Search for the cell housing the specified text and yield its (X, Y) center coordinate. 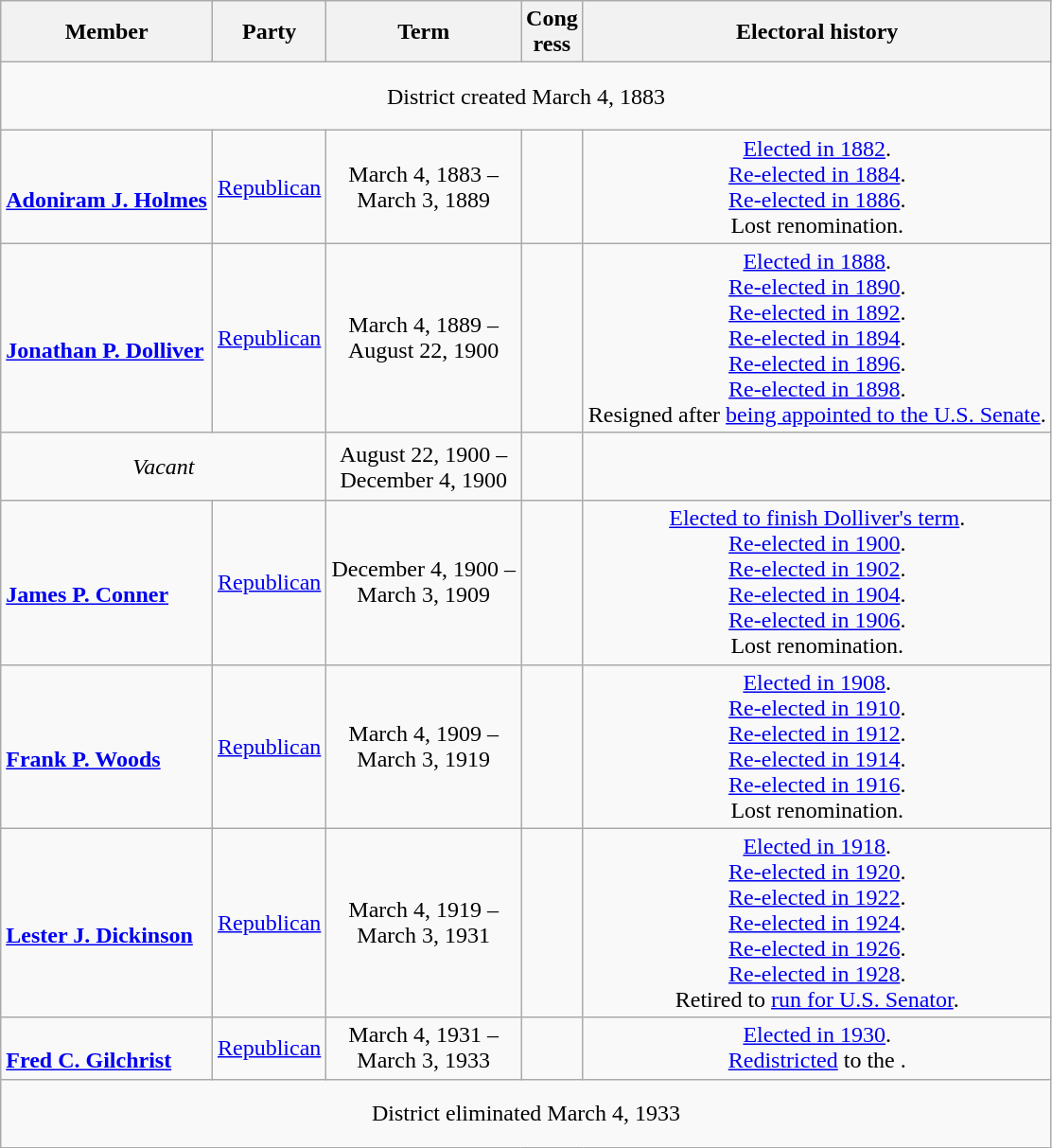
Vacant (164, 467)
Congress (552, 32)
December 4, 1900 –March 3, 1909 (424, 583)
Party (269, 32)
Adoniram J. Holmes (107, 187)
March 4, 1909 –March 3, 1919 (424, 746)
Elected in 1908.Re-elected in 1910.Re-elected in 1912.Re-elected in 1914.Re-elected in 1916.Lost renomination. (817, 746)
Jonathan P. Dolliver (107, 338)
Term (424, 32)
Elected in 1918.Re-elected in 1920.Re-elected in 1922.Re-elected in 1924.Re-elected in 1926.Re-elected in 1928.Retired to run for U.S. Senator. (817, 923)
Elected in 1882.Re-elected in 1884.Re-elected in 1886.Lost renomination. (817, 187)
March 4, 1889 –August 22, 1900 (424, 338)
District eliminated March 4, 1933 (526, 1113)
August 22, 1900 –December 4, 1900 (424, 467)
Fred C. Gilchrist (107, 1049)
March 4, 1931 –March 3, 1933 (424, 1049)
Frank P. Woods (107, 746)
District created March 4, 1883 (526, 97)
James P. Conner (107, 583)
March 4, 1919 –March 3, 1931 (424, 923)
Elected to finish Dolliver's term.Re-elected in 1900.Re-elected in 1902.Re-elected in 1904.Re-elected in 1906.Lost renomination. (817, 583)
Lester J. Dickinson (107, 923)
Elected in 1930.Redistricted to the . (817, 1049)
Electoral history (817, 32)
Member (107, 32)
March 4, 1883 –March 3, 1889 (424, 187)
